Locate the cell with the specified text and output its (x, y) center coordinate. 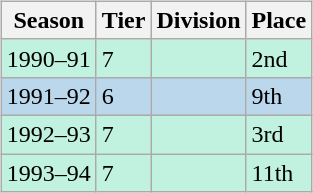
Season (48, 20)
11th (279, 173)
2nd (279, 58)
1990–91 (48, 58)
1991–92 (48, 96)
6 (124, 96)
3rd (279, 134)
Tier (124, 20)
9th (279, 96)
1992–93 (48, 134)
1993–94 (48, 173)
Division (198, 20)
Place (279, 20)
